Detect which cell encompasses the target text, then output its [x, y] center coordinate. 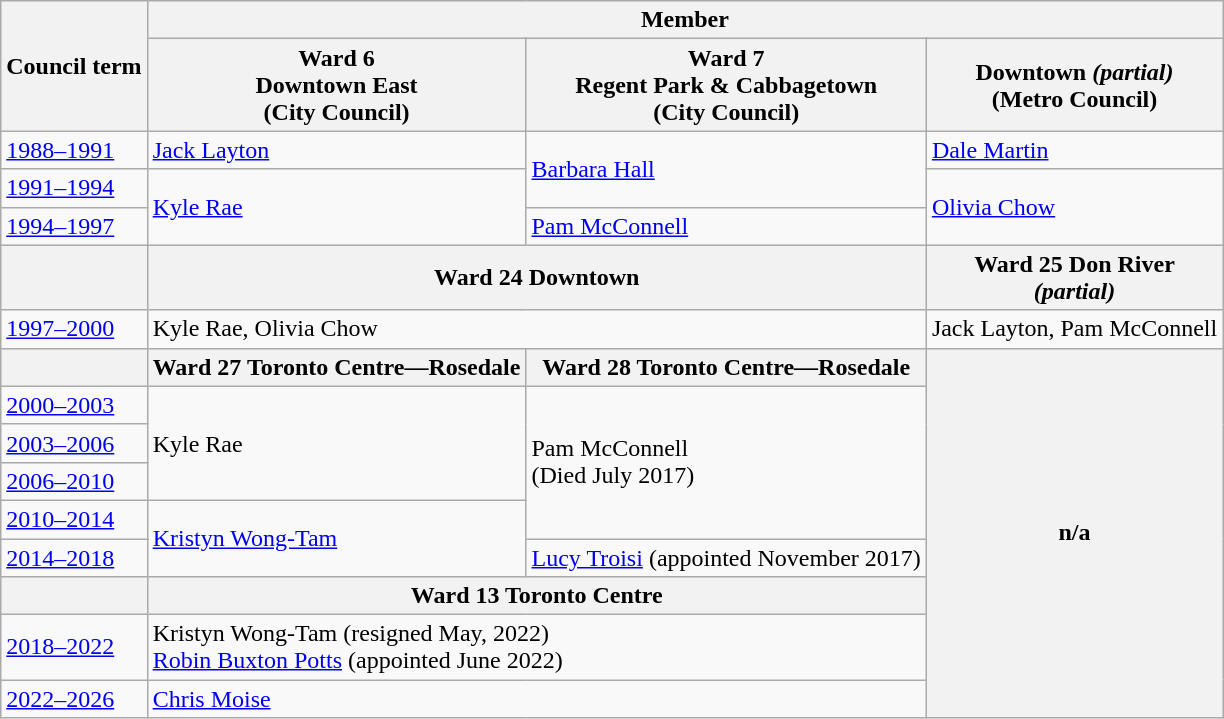
Ward 13 Toronto Centre [536, 596]
1991–1994 [74, 188]
n/a [1074, 533]
1994–1997 [74, 226]
Council term [74, 66]
2006–2010 [74, 481]
2022–2026 [74, 699]
Ward 25 Don River(partial) [1074, 278]
Ward 7Regent Park & Cabbagetown(City Council) [726, 85]
1988–1991 [74, 150]
2018–2022 [74, 648]
Jack Layton [336, 150]
Dale Martin [1074, 150]
Member [685, 20]
1997–2000 [74, 329]
Kristyn Wong-Tam (resigned May, 2022)Robin Buxton Potts (appointed June 2022) [536, 648]
Pam McConnell(Died July 2017) [726, 462]
Downtown (partial)(Metro Council) [1074, 85]
Lucy Troisi (appointed November 2017) [726, 557]
Kristyn Wong-Tam [336, 538]
2003–2006 [74, 443]
Kyle Rae, Olivia Chow [536, 329]
Pam McConnell [726, 226]
Barbara Hall [726, 169]
Ward 24 Downtown [536, 278]
Ward 6Downtown East(City Council) [336, 85]
Chris Moise [536, 699]
2000–2003 [74, 405]
Olivia Chow [1074, 207]
Jack Layton, Pam McConnell [1074, 329]
2010–2014 [74, 519]
Ward 27 Toronto Centre—Rosedale [336, 367]
2014–2018 [74, 557]
Ward 28 Toronto Centre—Rosedale [726, 367]
